From the cell containing the given text, extract its center point as [X, Y] coordinate. 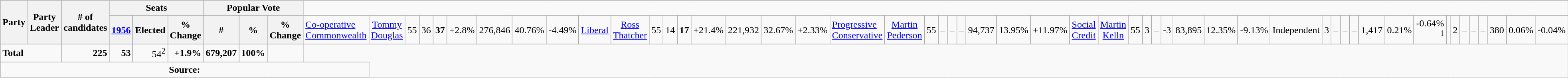
Seats [156, 8]
0.06% [1521, 30]
276,846 [495, 30]
Co-operative Commonwealth [336, 30]
542 [150, 53]
Party Leader [44, 22]
-4.49% [563, 30]
-3 [1167, 30]
36 [426, 30]
-0.04% [1552, 30]
53 [121, 53]
40.76% [529, 30]
+11.97% [1050, 30]
Popular Vote [253, 8]
+2.8% [462, 30]
Tommy Douglas [387, 30]
12.35% [1221, 30]
225 [85, 53]
94,737 [981, 30]
1,417 [1372, 30]
-9.13% [1254, 30]
Ross Thatcher [630, 30]
Progressive Conservative [857, 30]
Elected [150, 30]
# ofcandidates [85, 22]
32.67% [778, 30]
83,895 [1188, 30]
Social Credit [1084, 30]
13.95% [1014, 30]
+2.33% [813, 30]
Independent [1296, 30]
Martin Kelln [1113, 30]
+21.4% [709, 30]
679,207 [221, 53]
100% [253, 53]
380 [1497, 30]
0.21% [1399, 30]
Martin Pederson [904, 30]
14 [670, 30]
17 [684, 30]
221,932 [744, 30]
Total [31, 53]
+1.9% [186, 53]
Source: [184, 70]
1956 [121, 30]
% [253, 30]
37 [440, 30]
-0.64%1 [1430, 30]
Liberal [595, 30]
2 [1455, 30]
# [221, 30]
Party [14, 22]
